Locate the cell with the specified text and output its [X, Y] center coordinate. 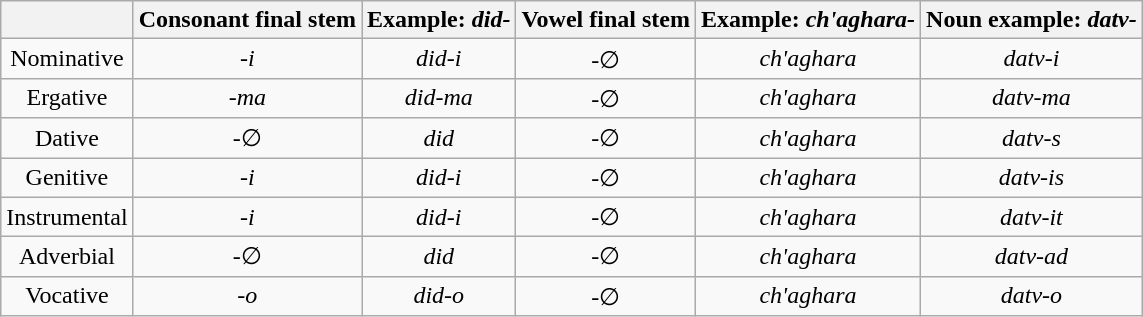
Ergative [67, 98]
Adverbial [67, 257]
datv-is [1032, 178]
datv-o [1032, 296]
did-ma [439, 98]
Nominative [67, 59]
datv-i [1032, 59]
Vowel final stem [606, 20]
Consonant final stem [247, 20]
Example: ch'aghara- [808, 20]
did-o [439, 296]
datv-ad [1032, 257]
-o [247, 296]
Genitive [67, 178]
Example: did- [439, 20]
Noun example: datv- [1032, 20]
-ma [247, 98]
Instrumental [67, 217]
datv-ma [1032, 98]
Vocative [67, 296]
datv-it [1032, 217]
datv-s [1032, 138]
Dative [67, 138]
